Output the (x, y) coordinate of the center of the cell containing the given text.  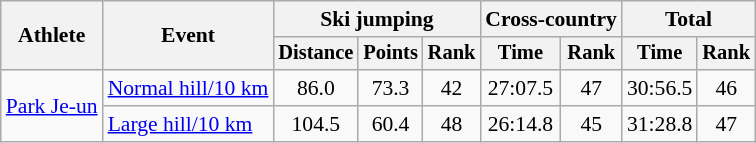
Total (688, 19)
73.3 (390, 88)
31:28.8 (660, 124)
27:07.5 (520, 88)
26:14.8 (520, 124)
86.0 (316, 88)
Distance (316, 54)
Normal hill/10 km (188, 88)
Points (390, 54)
Large hill/10 km (188, 124)
45 (592, 124)
Cross-country (551, 19)
46 (726, 88)
Ski jumping (376, 19)
Athlete (52, 36)
104.5 (316, 124)
60.4 (390, 124)
42 (452, 88)
Park Je-un (52, 106)
30:56.5 (660, 88)
48 (452, 124)
Event (188, 36)
